From the cell containing the given text, extract its center point as (X, Y) coordinate. 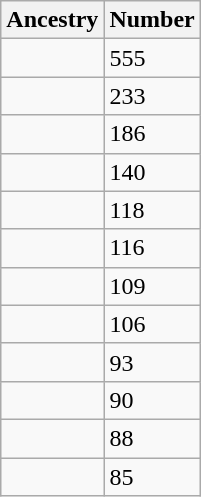
116 (152, 248)
Number (152, 20)
140 (152, 172)
118 (152, 210)
90 (152, 400)
233 (152, 96)
88 (152, 438)
93 (152, 362)
85 (152, 477)
555 (152, 58)
186 (152, 134)
106 (152, 324)
109 (152, 286)
Ancestry (52, 20)
